Return the [X, Y] coordinate for the center point of the cell that contains the specified text.  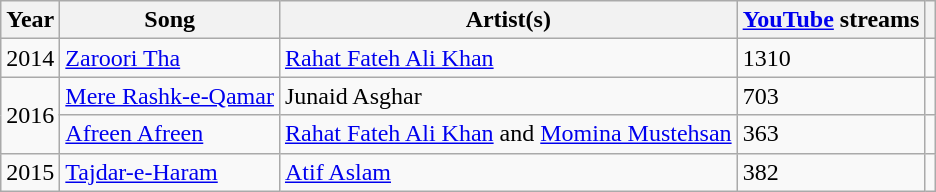
Rahat Fateh Ali Khan [508, 58]
2014 [30, 58]
Rahat Fateh Ali Khan and Momina Mustehsan [508, 134]
Artist(s) [508, 20]
363 [831, 134]
Afreen Afreen [170, 134]
703 [831, 96]
1310 [831, 58]
Year [30, 20]
382 [831, 172]
2015 [30, 172]
Song [170, 20]
Atif Aslam [508, 172]
Mere Rashk-e-Qamar [170, 96]
2016 [30, 115]
Junaid Asghar [508, 96]
YouTube streams [831, 20]
Zaroori Tha [170, 58]
Tajdar-e-Haram [170, 172]
